Return (x, y) of the center of cell containing provided text 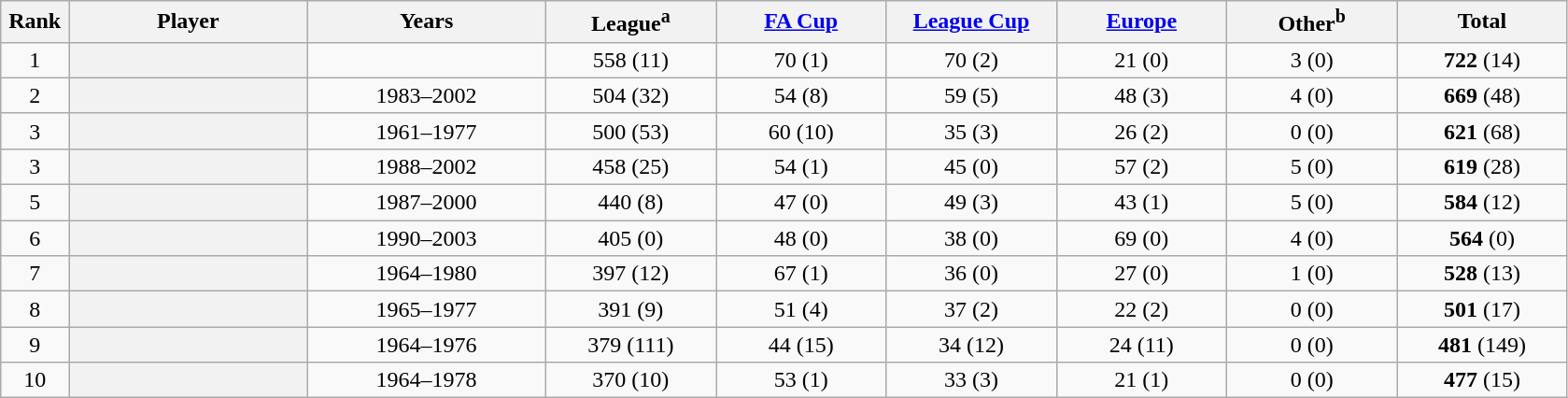
10 (35, 380)
621 (68) (1482, 131)
379 (111) (630, 345)
70 (2) (971, 60)
Europe (1141, 22)
36 (0) (971, 274)
54 (1) (801, 166)
1987–2000 (426, 203)
440 (8) (630, 203)
619 (28) (1482, 166)
Player (189, 22)
22 (2) (1141, 309)
391 (9) (630, 309)
1964–1976 (426, 345)
2 (35, 95)
458 (25) (630, 166)
Otherb (1311, 22)
Rank (35, 22)
8 (35, 309)
57 (2) (1141, 166)
33 (3) (971, 380)
Total (1482, 22)
21 (1) (1141, 380)
59 (5) (971, 95)
1964–1980 (426, 274)
7 (35, 274)
722 (14) (1482, 60)
24 (11) (1141, 345)
500 (53) (630, 131)
47 (0) (801, 203)
405 (0) (630, 238)
1990–2003 (426, 238)
558 (11) (630, 60)
49 (3) (971, 203)
1988–2002 (426, 166)
9 (35, 345)
528 (13) (1482, 274)
669 (48) (1482, 95)
Years (426, 22)
51 (4) (801, 309)
38 (0) (971, 238)
504 (32) (630, 95)
1983–2002 (426, 95)
397 (12) (630, 274)
53 (1) (801, 380)
1 (35, 60)
44 (15) (801, 345)
1961–1977 (426, 131)
37 (2) (971, 309)
48 (0) (801, 238)
27 (0) (1141, 274)
6 (35, 238)
1964–1978 (426, 380)
60 (10) (801, 131)
34 (12) (971, 345)
70 (1) (801, 60)
67 (1) (801, 274)
584 (12) (1482, 203)
477 (15) (1482, 380)
481 (149) (1482, 345)
FA Cup (801, 22)
43 (1) (1141, 203)
21 (0) (1141, 60)
1 (0) (1311, 274)
3 (0) (1311, 60)
5 (35, 203)
45 (0) (971, 166)
35 (3) (971, 131)
69 (0) (1141, 238)
54 (8) (801, 95)
564 (0) (1482, 238)
Leaguea (630, 22)
League Cup (971, 22)
370 (10) (630, 380)
48 (3) (1141, 95)
501 (17) (1482, 309)
26 (2) (1141, 131)
1965–1977 (426, 309)
